From the cell containing the given text, extract its center point as [x, y] coordinate. 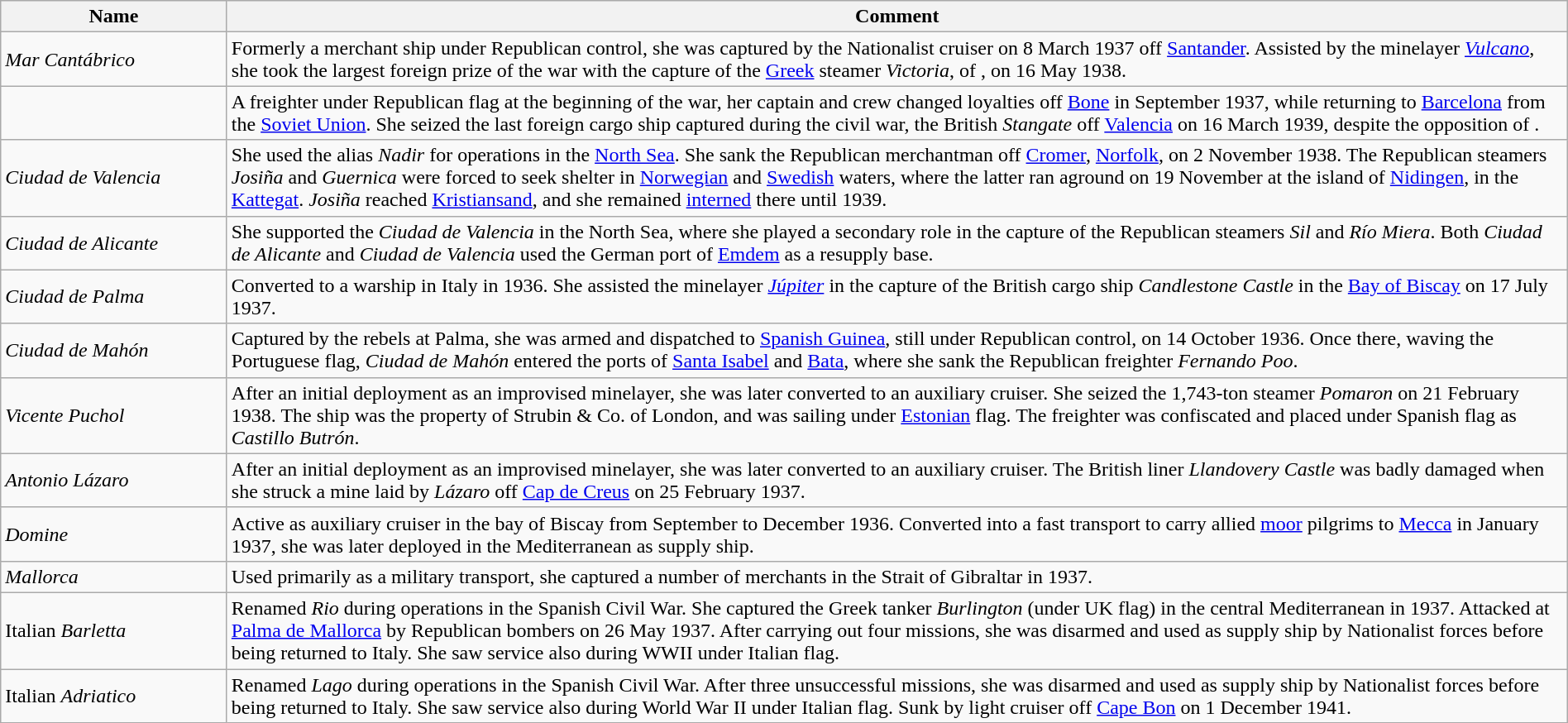
Domine [114, 534]
Mallorca [114, 577]
Used primarily as a military transport, she captured a number of merchants in the Strait of Gibraltar in 1937. [896, 577]
Comment [896, 17]
Ciudad de Mahón [114, 351]
Ciudad de Alicante [114, 243]
Name [114, 17]
Mar Cantábrico [114, 60]
Ciudad de Valencia [114, 178]
Ciudad de Palma [114, 296]
Vicente Puchol [114, 415]
Antonio Lázaro [114, 480]
Italian Barletta [114, 630]
Italian Adriatico [114, 695]
